Search for the cell housing the specified text and yield its (x, y) center coordinate. 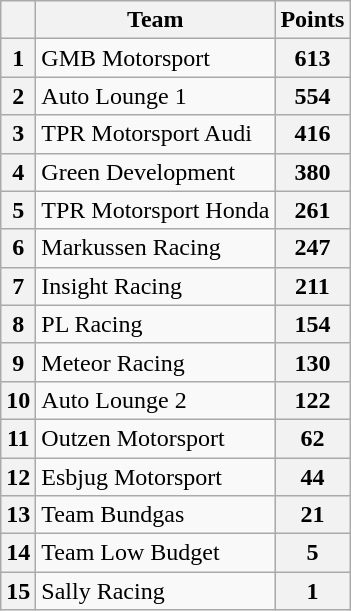
Green Development (156, 172)
Team Bundgas (156, 515)
TPR Motorsport Audi (156, 134)
Points (312, 20)
7 (18, 286)
416 (312, 134)
613 (312, 58)
154 (312, 324)
GMB Motorsport (156, 58)
380 (312, 172)
11 (18, 438)
Auto Lounge 1 (156, 96)
Team Low Budget (156, 553)
554 (312, 96)
Sally Racing (156, 591)
62 (312, 438)
122 (312, 400)
4 (18, 172)
3 (18, 134)
6 (18, 248)
8 (18, 324)
130 (312, 362)
9 (18, 362)
Outzen Motorsport (156, 438)
Esbjug Motorsport (156, 477)
Team (156, 20)
Insight Racing (156, 286)
Markussen Racing (156, 248)
PL Racing (156, 324)
21 (312, 515)
Auto Lounge 2 (156, 400)
10 (18, 400)
TPR Motorsport Honda (156, 210)
13 (18, 515)
2 (18, 96)
261 (312, 210)
247 (312, 248)
44 (312, 477)
Meteor Racing (156, 362)
14 (18, 553)
211 (312, 286)
12 (18, 477)
15 (18, 591)
